Provide the (x, y) coordinate of the cell's center where the given text is located.  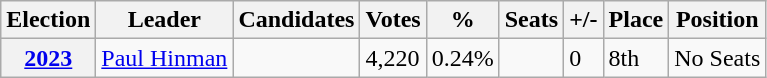
0.24% (462, 58)
0 (584, 58)
Paul Hinman (164, 58)
Leader (164, 20)
Election (48, 20)
Votes (393, 20)
2023 (48, 58)
Position (718, 20)
% (462, 20)
+/- (584, 20)
Seats (531, 20)
Place (636, 20)
Candidates (296, 20)
8th (636, 58)
No Seats (718, 58)
4,220 (393, 58)
